Identify which cell holds the provided text, then report its [x, y] central coordinate. 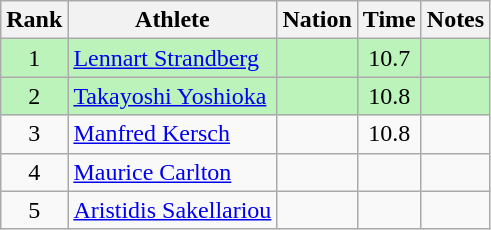
Time [389, 20]
10.7 [389, 58]
Maurice Carlton [172, 172]
Lennart Strandberg [172, 58]
Manfred Kersch [172, 134]
1 [34, 58]
Athlete [172, 20]
Takayoshi Yoshioka [172, 96]
5 [34, 210]
2 [34, 96]
4 [34, 172]
Nation [317, 20]
Aristidis Sakellariou [172, 210]
Rank [34, 20]
Notes [455, 20]
3 [34, 134]
